For the text-containing cell, return its midpoint in [X, Y] coordinate format. 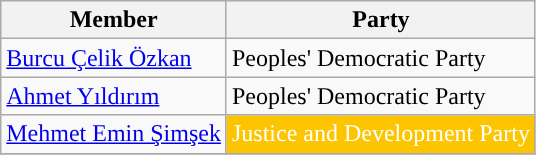
Justice and Development Party [380, 134]
Party [380, 20]
Member [114, 20]
Burcu Çelik Özkan [114, 58]
Ahmet Yıldırım [114, 96]
Mehmet Emin Şimşek [114, 134]
